Search for the cell housing the specified text and yield its [X, Y] center coordinate. 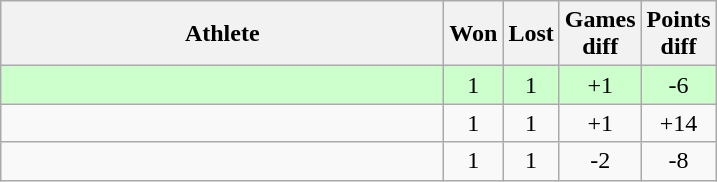
Athlete [222, 34]
+14 [678, 123]
-6 [678, 85]
Gamesdiff [600, 34]
Won [474, 34]
-2 [600, 161]
-8 [678, 161]
Pointsdiff [678, 34]
Lost [531, 34]
